Pinpoint the cell where the given text exists, returning its [x, y] midpoint coordinate. 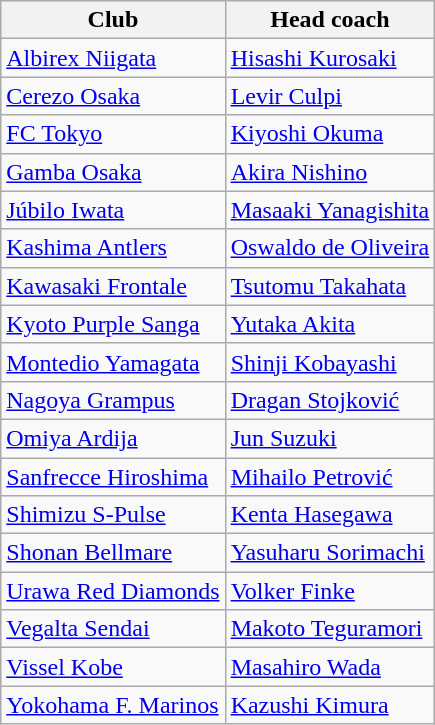
Sanfrecce Hiroshima [113, 477]
Kawasaki Frontale [113, 286]
Shinji Kobayashi [330, 362]
Yutaka Akita [330, 324]
FC Tokyo [113, 134]
Kashima Antlers [113, 248]
Yasuharu Sorimachi [330, 553]
Kiyoshi Okuma [330, 134]
Levir Culpi [330, 96]
Makoto Teguramori [330, 629]
Vegalta Sendai [113, 629]
Oswaldo de Oliveira [330, 248]
Volker Finke [330, 591]
Júbilo Iwata [113, 210]
Montedio Yamagata [113, 362]
Omiya Ardija [113, 438]
Albirex Niigata [113, 58]
Kazushi Kimura [330, 705]
Vissel Kobe [113, 667]
Masahiro Wada [330, 667]
Mihailo Petrović [330, 477]
Shimizu S-Pulse [113, 515]
Masaaki Yanagishita [330, 210]
Cerezo Osaka [113, 96]
Urawa Red Diamonds [113, 591]
Nagoya Grampus [113, 400]
Gamba Osaka [113, 172]
Hisashi Kurosaki [330, 58]
Kyoto Purple Sanga [113, 324]
Kenta Hasegawa [330, 515]
Shonan Bellmare [113, 553]
Tsutomu Takahata [330, 286]
Dragan Stojković [330, 400]
Akira Nishino [330, 172]
Club [113, 20]
Jun Suzuki [330, 438]
Head coach [330, 20]
Yokohama F. Marinos [113, 705]
